Capture the cell that displays the provided text and extract its [x, y] central coordinate. 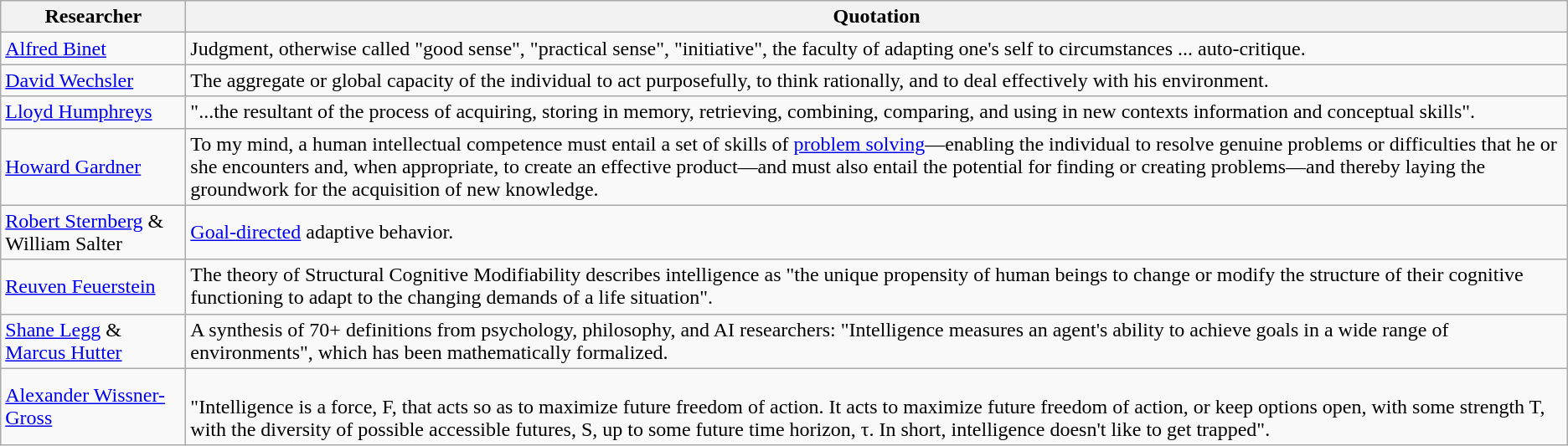
Judgment, otherwise called "good sense", "practical sense", "initiative", the faculty of adapting one's self to circumstances ... auto-critique. [876, 49]
Lloyd Humphreys [94, 112]
Shane Legg & Marcus Hutter [94, 341]
David Wechsler [94, 80]
Goal-directed adaptive behavior. [876, 233]
Reuven Feuerstein [94, 286]
Alexander Wissner-Gross [94, 407]
Researcher [94, 17]
Robert Sternberg & William Salter [94, 233]
Howard Gardner [94, 167]
Quotation [876, 17]
The aggregate or global capacity of the individual to act purposefully, to think rationally, and to deal effectively with his environment. [876, 80]
Alfred Binet [94, 49]
